Output the [X, Y] coordinate of the center of the cell containing the given text.  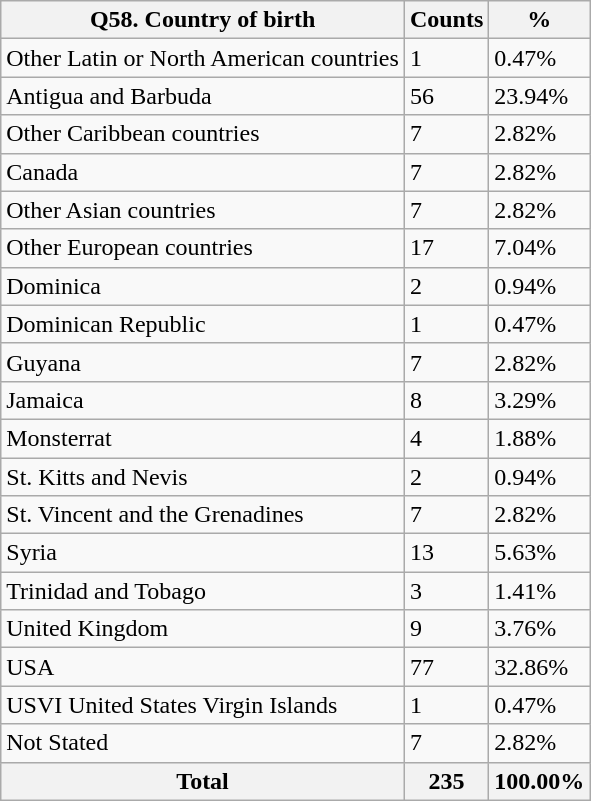
USVI United States Virgin Islands [203, 705]
Not Stated [203, 743]
77 [446, 667]
Dominica [203, 286]
Syria [203, 553]
8 [446, 400]
Other European countries [203, 248]
32.86% [540, 667]
Total [203, 781]
Guyana [203, 362]
13 [446, 553]
56 [446, 96]
St. Vincent and the Grenadines [203, 515]
1.41% [540, 591]
Jamaica [203, 400]
% [540, 20]
3.29% [540, 400]
17 [446, 248]
4 [446, 438]
5.63% [540, 553]
Canada [203, 172]
USA [203, 667]
Q58. Country of birth [203, 20]
1.88% [540, 438]
Other Caribbean countries [203, 134]
235 [446, 781]
Antigua and Barbuda [203, 96]
Counts [446, 20]
100.00% [540, 781]
United Kingdom [203, 629]
Monsterrat [203, 438]
23.94% [540, 96]
Dominican Republic [203, 324]
3.76% [540, 629]
3 [446, 591]
7.04% [540, 248]
9 [446, 629]
Trinidad and Tobago [203, 591]
Other Latin or North American countries [203, 58]
Other Asian countries [203, 210]
St. Kitts and Nevis [203, 477]
